Search for the cell housing the specified text and yield its [x, y] center coordinate. 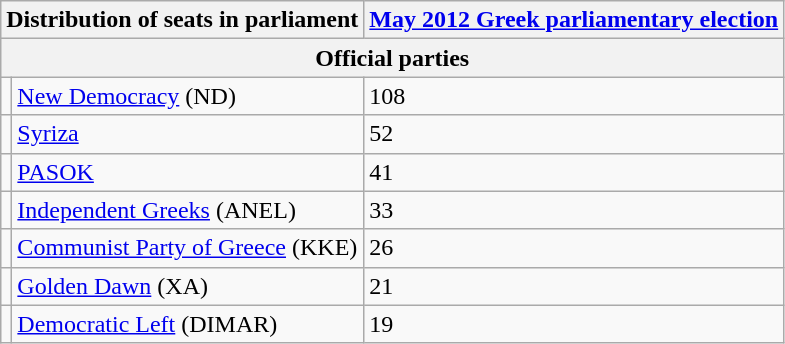
Official parties [392, 58]
26 [574, 248]
21 [574, 286]
PASOK [188, 172]
New Democracy (ND) [188, 96]
Golden Dawn (XA) [188, 286]
41 [574, 172]
May 2012 Greek parliamentary election [574, 20]
52 [574, 134]
108 [574, 96]
33 [574, 210]
19 [574, 324]
Distribution of seats in parliament [182, 20]
Communist Party of Greece (KKE) [188, 248]
Independent Greeks (ANEL) [188, 210]
Democratic Left (DIMAR) [188, 324]
Syriza [188, 134]
